Determine the [X, Y] coordinate at the center of the cell enclosing the given text.  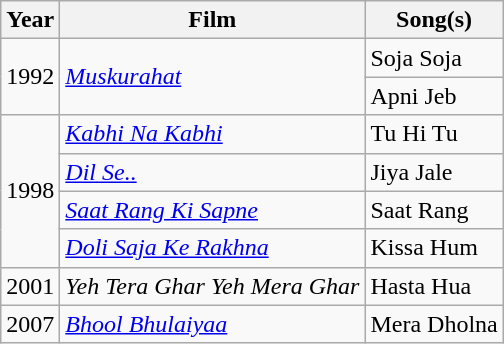
1998 [30, 191]
2001 [30, 286]
Song(s) [434, 20]
1992 [30, 77]
Saat Rang Ki Sapne [212, 210]
Year [30, 20]
Soja Soja [434, 58]
Dil Se.. [212, 172]
Muskurahat [212, 77]
Kabhi Na Kabhi [212, 134]
Yeh Tera Ghar Yeh Mera Ghar [212, 286]
Hasta Hua [434, 286]
Bhool Bhulaiyaa [212, 324]
Jiya Jale [434, 172]
Kissa Hum [434, 248]
Tu Hi Tu [434, 134]
Doli Saja Ke Rakhna [212, 248]
2007 [30, 324]
Mera Dholna [434, 324]
Film [212, 20]
Apni Jeb [434, 96]
Saat Rang [434, 210]
